For the text-containing cell, return its midpoint in [X, Y] coordinate format. 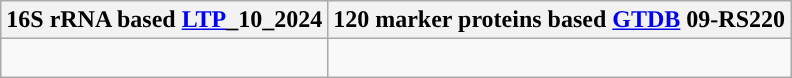
16S rRNA based LTP_10_2024 [164, 20]
120 marker proteins based GTDB 09-RS220 [560, 20]
